Output the (x, y) coordinate of the center of the cell containing the given text.  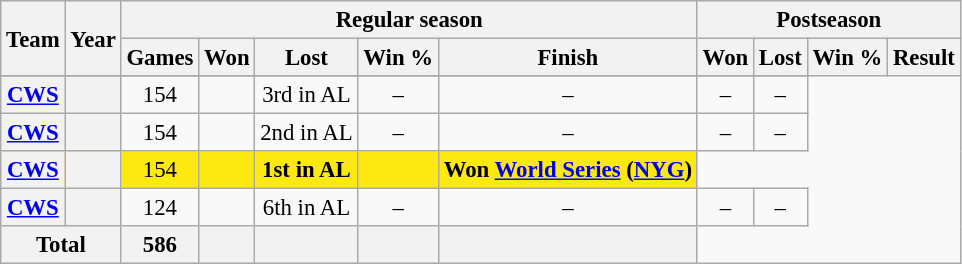
2nd in AL (306, 133)
Won World Series (NYG) (568, 170)
586 (160, 245)
Postseason (828, 20)
Total (61, 245)
3rd in AL (306, 95)
Team (33, 38)
6th in AL (306, 208)
Regular season (409, 20)
Year (93, 38)
Result (924, 58)
Games (160, 58)
1st in AL (306, 170)
124 (160, 208)
Finish (568, 58)
